Return [X, Y] of the center of cell containing provided text 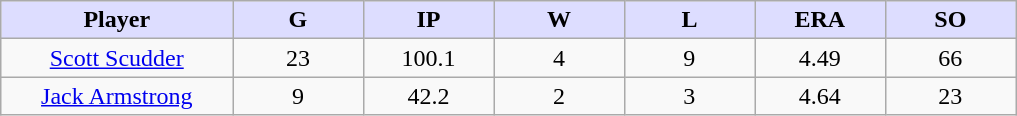
Jack Armstrong [117, 96]
W [559, 20]
L [689, 20]
66 [950, 58]
G [298, 20]
3 [689, 96]
2 [559, 96]
4 [559, 58]
Player [117, 20]
ERA [820, 20]
SO [950, 20]
Scott Scudder [117, 58]
100.1 [428, 58]
42.2 [428, 96]
IP [428, 20]
4.49 [820, 58]
4.64 [820, 96]
